Output the [X, Y] coordinate of the center of the cell containing the given text.  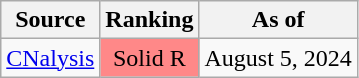
August 5, 2024 [278, 58]
As of [278, 20]
Solid R [150, 58]
CNalysis [50, 58]
Source [50, 20]
Ranking [150, 20]
